Output the [X, Y] coordinate of the center of the cell containing the given text.  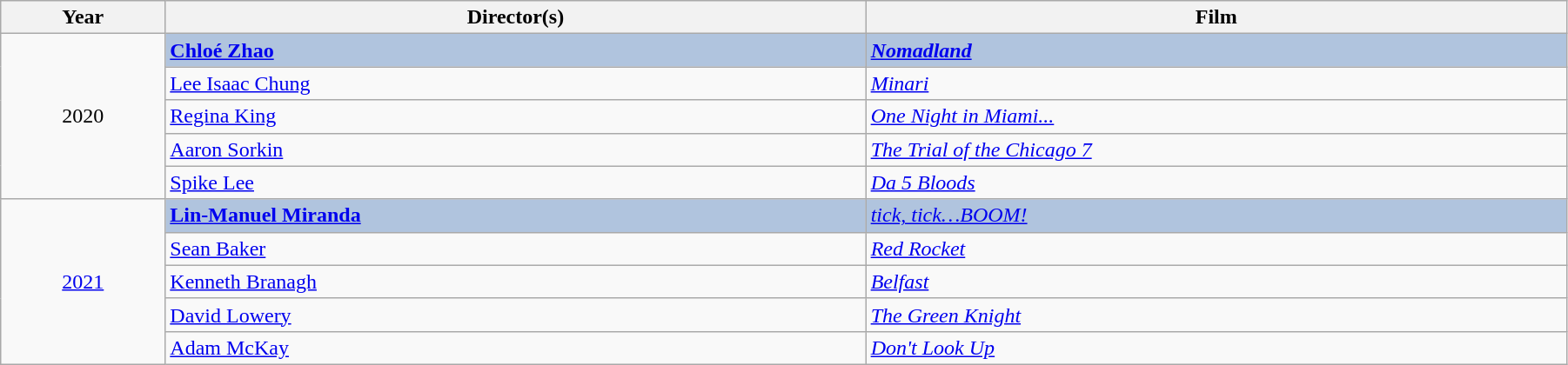
The Trial of the Chicago 7 [1216, 149]
Adam McKay [515, 348]
tick, tick…BOOM! [1216, 216]
Regina King [515, 116]
Chloé Zhao [515, 50]
Sean Baker [515, 249]
2020 [84, 116]
Lee Isaac Chung [515, 83]
Da 5 Bloods [1216, 182]
Nomadland [1216, 50]
Spike Lee [515, 182]
Film [1216, 17]
Belfast [1216, 282]
Lin-Manuel Miranda [515, 216]
Red Rocket [1216, 249]
2021 [84, 282]
Director(s) [515, 17]
Year [84, 17]
Minari [1216, 83]
Kenneth Branagh [515, 282]
The Green Knight [1216, 315]
Don't Look Up [1216, 348]
David Lowery [515, 315]
Aaron Sorkin [515, 149]
One Night in Miami... [1216, 116]
